Detect which cell encompasses the target text, then output its [x, y] center coordinate. 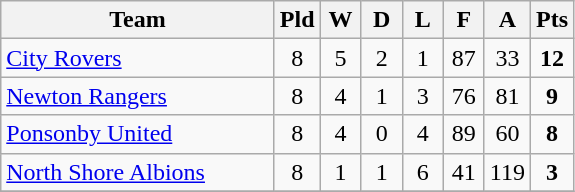
33 [507, 58]
2 [382, 58]
Newton Rangers [138, 96]
76 [464, 96]
Ponsonby United [138, 134]
Pts [552, 20]
F [464, 20]
6 [422, 172]
87 [464, 58]
W [340, 20]
Pld [297, 20]
A [507, 20]
D [382, 20]
L [422, 20]
Team [138, 20]
0 [382, 134]
89 [464, 134]
12 [552, 58]
41 [464, 172]
81 [507, 96]
North Shore Albions [138, 172]
5 [340, 58]
60 [507, 134]
9 [552, 96]
City Rovers [138, 58]
119 [507, 172]
